From the cell containing the given text, extract its center point as [x, y] coordinate. 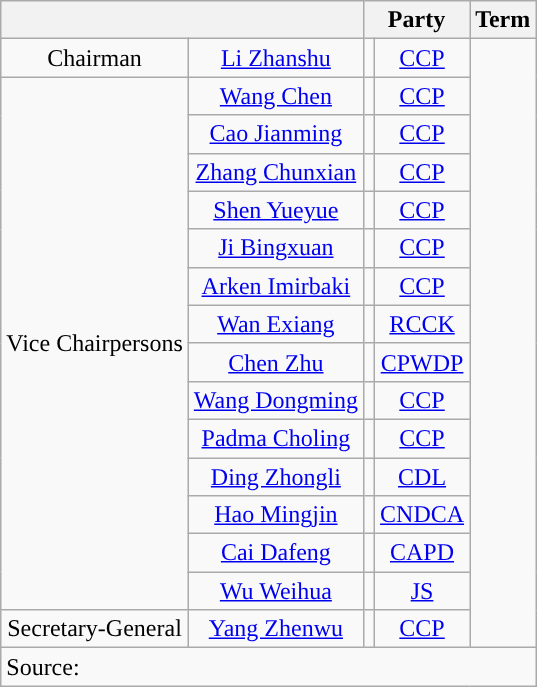
Wang Chen [276, 96]
Vice Chairpersons [95, 344]
CAPD [422, 553]
CDL [422, 477]
Hao Mingjin [276, 515]
Chen Zhu [276, 362]
Li Zhanshu [276, 58]
CNDCA [422, 515]
Chairman [95, 58]
Arken Imirbaki [276, 286]
Term [503, 20]
Wang Dongming [276, 400]
Secretary-General [95, 629]
Ji Bingxuan [276, 248]
CPWDP [422, 362]
Wu Weihua [276, 591]
Zhang Chunxian [276, 172]
Cao Jianming [276, 134]
Source: [268, 667]
JS [422, 591]
Ding Zhongli [276, 477]
Yang Zhenwu [276, 629]
Cai Dafeng [276, 553]
Wan Exiang [276, 324]
Shen Yueyue [276, 210]
Party [416, 20]
RCCK [422, 324]
Padma Choling [276, 438]
